Find where the given text appears and provide that cell's center as [X, Y] coordinate. 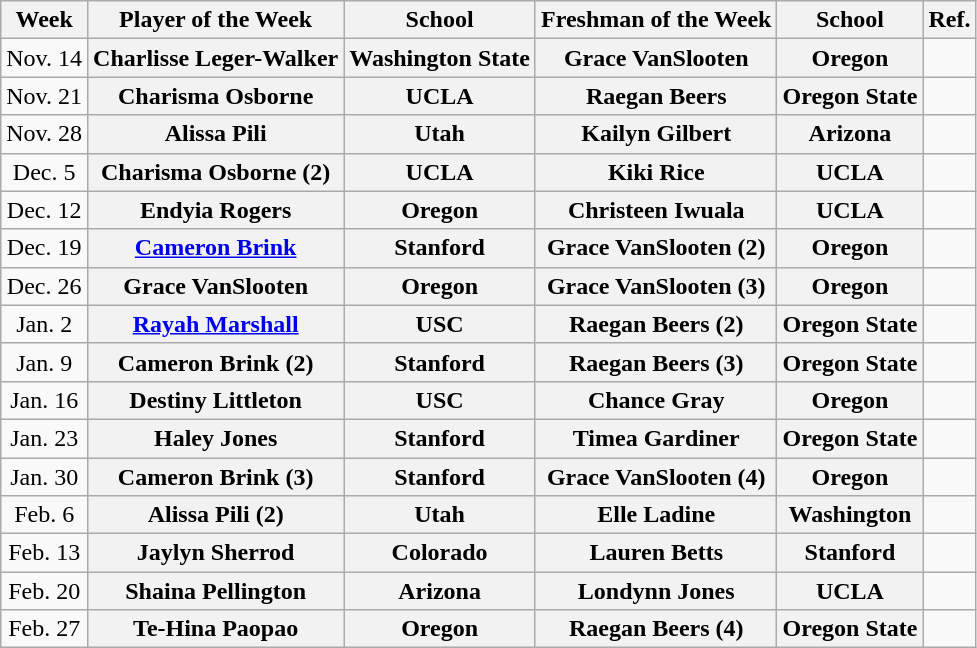
Grace VanSlooten (4) [656, 477]
Charisma Osborne [216, 96]
Lauren Betts [656, 553]
Raegan Beers [656, 96]
Chance Gray [656, 400]
Alissa Pili [216, 134]
Jaylyn Sherrod [216, 553]
Destiny Littleton [216, 400]
Feb. 13 [44, 553]
Rayah Marshall [216, 324]
Charlisse Leger-Walker [216, 58]
Nov. 14 [44, 58]
Kailyn Gilbert [656, 134]
Player of the Week [216, 20]
Nov. 28 [44, 134]
Feb. 27 [44, 629]
Freshman of the Week [656, 20]
Nov. 21 [44, 96]
Shaina Pellington [216, 591]
Jan. 2 [44, 324]
Jan. 16 [44, 400]
Dec. 12 [44, 210]
Feb. 6 [44, 515]
Dec. 26 [44, 286]
Elle Ladine [656, 515]
Charisma Osborne (2) [216, 172]
Raegan Beers (2) [656, 324]
Christeen Iwuala [656, 210]
Grace VanSlooten (2) [656, 248]
Ref. [950, 20]
Timea Gardiner [656, 438]
Cameron Brink (2) [216, 362]
Cameron Brink (3) [216, 477]
Raegan Beers (3) [656, 362]
Londynn Jones [656, 591]
Haley Jones [216, 438]
Dec. 19 [44, 248]
Colorado [440, 553]
Te-Hina Paopao [216, 629]
Alissa Pili (2) [216, 515]
Washington State [440, 58]
Jan. 9 [44, 362]
Endyia Rogers [216, 210]
Jan. 23 [44, 438]
Cameron Brink [216, 248]
Grace VanSlooten (3) [656, 286]
Raegan Beers (4) [656, 629]
Week [44, 20]
Dec. 5 [44, 172]
Feb. 20 [44, 591]
Jan. 30 [44, 477]
Washington [850, 515]
Kiki Rice [656, 172]
